Find where the given text appears and provide that cell's center as [x, y] coordinate. 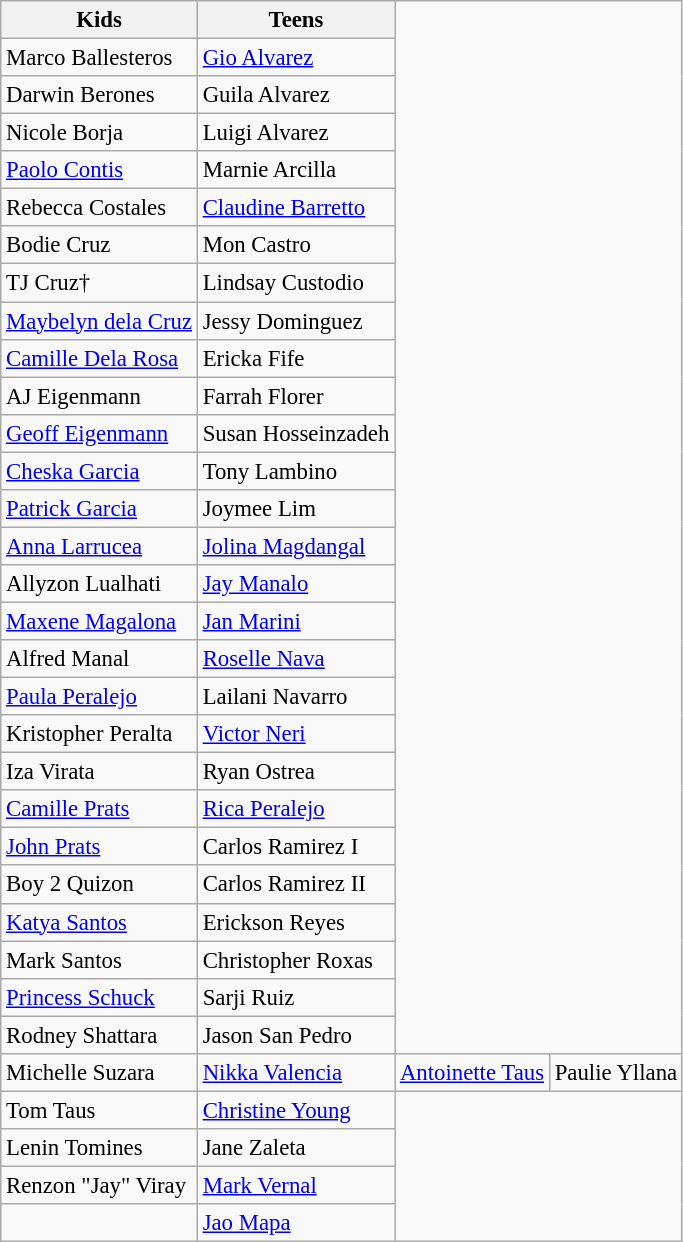
Jao Mapa [296, 1223]
Maybelyn dela Cruz [100, 321]
Nikka Valencia [296, 1073]
Bodie Cruz [100, 245]
Victor Neri [296, 734]
Lenin Tomines [100, 1148]
Rebecca Costales [100, 208]
Mark Santos [100, 960]
Renzon "Jay" Viray [100, 1185]
Maxene Magalona [100, 621]
Sarji Ruiz [296, 997]
Farrah Florer [296, 396]
TJ Cruz† [100, 283]
Teens [296, 20]
Gio Alvarez [296, 58]
Ericka Fife [296, 358]
Michelle Suzara [100, 1073]
Susan Hosseinzadeh [296, 433]
Ryan Ostrea [296, 772]
Rodney Shattara [100, 1035]
Jan Marini [296, 621]
John Prats [100, 847]
Camille Dela Rosa [100, 358]
Marco Ballesteros [100, 58]
Carlos Ramirez II [296, 885]
Paulie Yllana [616, 1073]
Carlos Ramirez I [296, 847]
Tony Lambino [296, 471]
Patrick Garcia [100, 509]
Iza Virata [100, 772]
Anna Larrucea [100, 546]
Erickson Reyes [296, 922]
Jason San Pedro [296, 1035]
AJ Eigenmann [100, 396]
Tom Taus [100, 1110]
Cheska Garcia [100, 471]
Paolo Contis [100, 170]
Mark Vernal [296, 1185]
Boy 2 Quizon [100, 885]
Princess Schuck [100, 997]
Antoinette Taus [472, 1073]
Christopher Roxas [296, 960]
Luigi Alvarez [296, 133]
Allyzon Lualhati [100, 584]
Camille Prats [100, 809]
Lindsay Custodio [296, 283]
Roselle Nava [296, 659]
Guila Alvarez [296, 95]
Kristopher Peralta [100, 734]
Claudine Barretto [296, 208]
Jolina Magdangal [296, 546]
Kids [100, 20]
Jessy Dominguez [296, 321]
Jay Manalo [296, 584]
Nicole Borja [100, 133]
Joymee Lim [296, 509]
Geoff Eigenmann [100, 433]
Paula Peralejo [100, 697]
Marnie Arcilla [296, 170]
Jane Zaleta [296, 1148]
Mon Castro [296, 245]
Darwin Berones [100, 95]
Rica Peralejo [296, 809]
Lailani Navarro [296, 697]
Alfred Manal [100, 659]
Katya Santos [100, 922]
Christine Young [296, 1110]
